Detect which cell encompasses the target text, then output its (x, y) center coordinate. 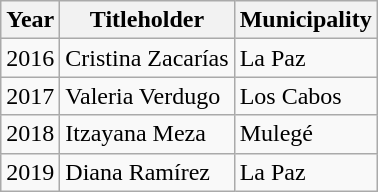
Cristina Zacarías (147, 58)
Itzayana Meza (147, 134)
Los Cabos (306, 96)
Titleholder (147, 20)
Diana Ramírez (147, 172)
Municipality (306, 20)
Valeria Verdugo (147, 96)
Mulegé (306, 134)
2016 (30, 58)
2019 (30, 172)
2017 (30, 96)
2018 (30, 134)
Year (30, 20)
